From the cell containing the given text, extract its center point as [X, Y] coordinate. 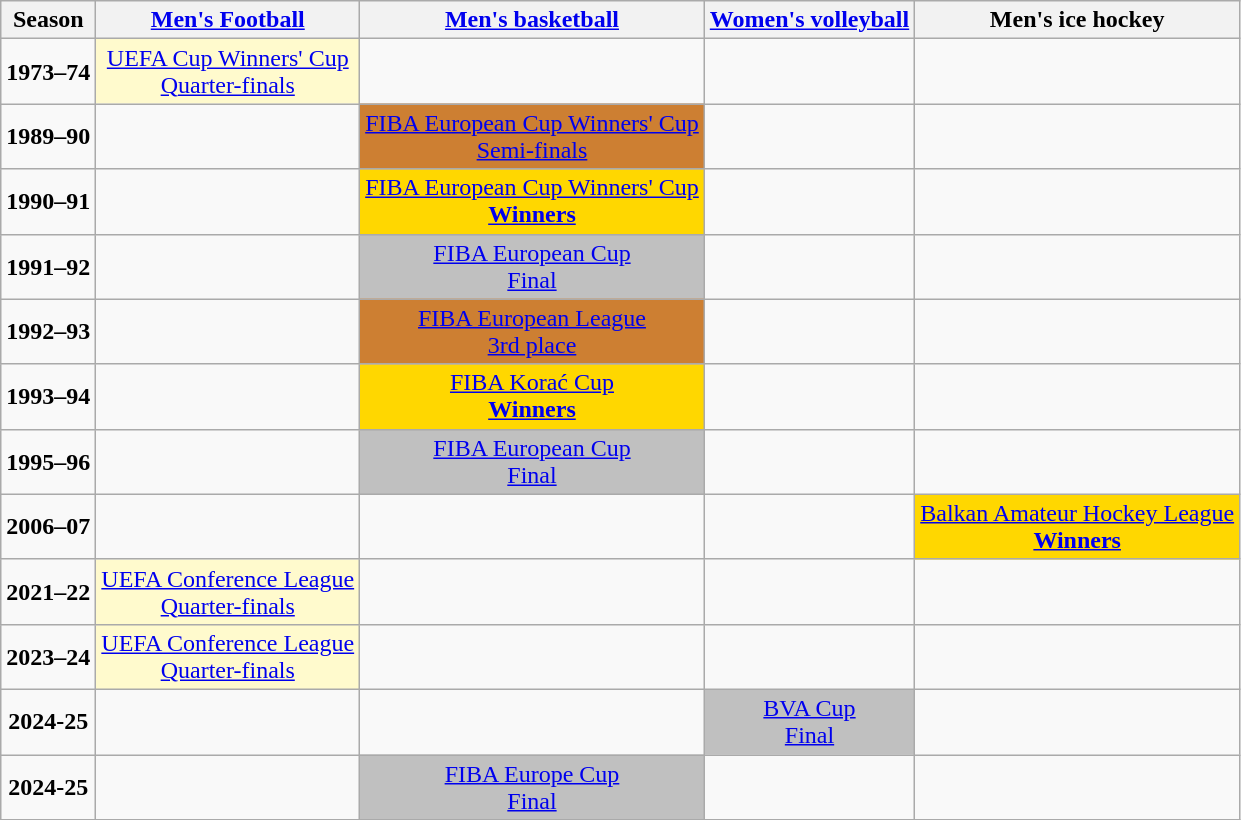
1995–96 [48, 462]
Balkan Amateur Hockey League Winners [1078, 526]
1973–74 [48, 72]
1992–93 [48, 332]
2006–07 [48, 526]
Men's ice hockey [1078, 20]
BVA CupFinal [809, 722]
1991–92 [48, 266]
1990–91 [48, 202]
FIBA Europe Cup Final [532, 786]
FIBA European League3rd place [532, 332]
Women's volleyball [809, 20]
Men's Football [228, 20]
1989–90 [48, 136]
Men's basketball [532, 20]
1993–94 [48, 396]
UEFA Cup Winners' CupQuarter-finals [228, 72]
Season [48, 20]
FIBA Korać Cup Winners [532, 396]
2021–22 [48, 592]
FIBA European Cup Winners' CupSemi-finals [532, 136]
FIBA European Cup Winners' Cup Winners [532, 202]
2023–24 [48, 656]
